Provide the [x, y] coordinate of the cell's center where the given text is located.  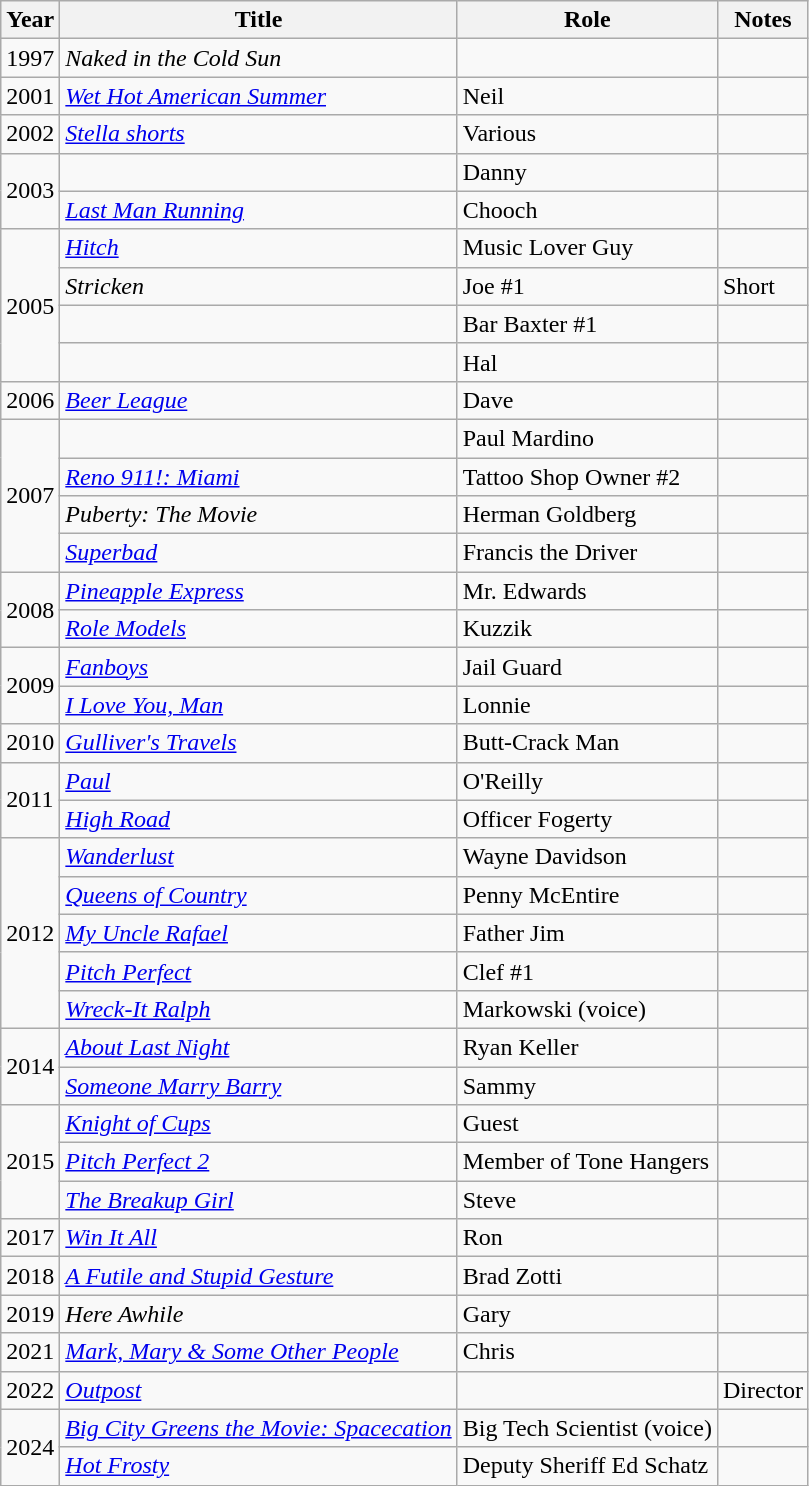
Ron [587, 1238]
Pineapple Express [258, 591]
Hot Frosty [258, 1466]
Guest [587, 1124]
Beer League [258, 400]
O'Reilly [587, 781]
2009 [30, 686]
Win It All [258, 1238]
2007 [30, 495]
2017 [30, 1238]
I Love You, Man [258, 705]
Clef #1 [587, 971]
Fanboys [258, 667]
Reno 911!: Miami [258, 477]
Director [762, 1390]
Title [258, 20]
My Uncle Rafael [258, 933]
Kuzzik [587, 629]
Someone Marry Barry [258, 1085]
Markowski (voice) [587, 1009]
Ryan Keller [587, 1047]
Sammy [587, 1085]
Stella shorts [258, 134]
Francis the Driver [587, 553]
Wet Hot American Summer [258, 96]
Danny [587, 172]
2001 [30, 96]
Wanderlust [258, 857]
Various [587, 134]
Role Models [258, 629]
2018 [30, 1276]
Last Man Running [258, 210]
Year [30, 20]
Brad Zotti [587, 1276]
Mark, Mary & Some Other People [258, 1352]
Deputy Sheriff Ed Schatz [587, 1466]
2010 [30, 743]
About Last Night [258, 1047]
Mr. Edwards [587, 591]
Father Jim [587, 933]
Gulliver's Travels [258, 743]
Chris [587, 1352]
Chooch [587, 210]
Member of Tone Hangers [587, 1162]
2015 [30, 1162]
The Breakup Girl [258, 1200]
Steve [587, 1200]
Notes [762, 20]
Knight of Cups [258, 1124]
Paul Mardino [587, 438]
Lonnie [587, 705]
Naked in the Cold Sun [258, 58]
2011 [30, 800]
2008 [30, 610]
Hal [587, 362]
2014 [30, 1066]
Herman Goldberg [587, 515]
Queens of Country [258, 895]
Music Lover Guy [587, 248]
Pitch Perfect 2 [258, 1162]
2022 [30, 1390]
Joe #1 [587, 286]
Superbad [258, 553]
Outpost [258, 1390]
Wreck-It Ralph [258, 1009]
Officer Fogerty [587, 819]
2021 [30, 1352]
2006 [30, 400]
High Road [258, 819]
Dave [587, 400]
Neil [587, 96]
2003 [30, 191]
Butt-Crack Man [587, 743]
1997 [30, 58]
Wayne Davidson [587, 857]
2002 [30, 134]
2019 [30, 1314]
Bar Baxter #1 [587, 324]
Big City Greens the Movie: Spacecation [258, 1428]
Pitch Perfect [258, 971]
Tattoo Shop Owner #2 [587, 477]
A Futile and Stupid Gesture [258, 1276]
Big Tech Scientist (voice) [587, 1428]
2012 [30, 933]
Here Awhile [258, 1314]
2005 [30, 305]
Role [587, 20]
Hitch [258, 248]
Penny McEntire [587, 895]
Jail Guard [587, 667]
2024 [30, 1447]
Puberty: The Movie [258, 515]
Paul [258, 781]
Stricken [258, 286]
Short [762, 286]
Gary [587, 1314]
